Output the (X, Y) coordinate of the center of the cell containing the given text.  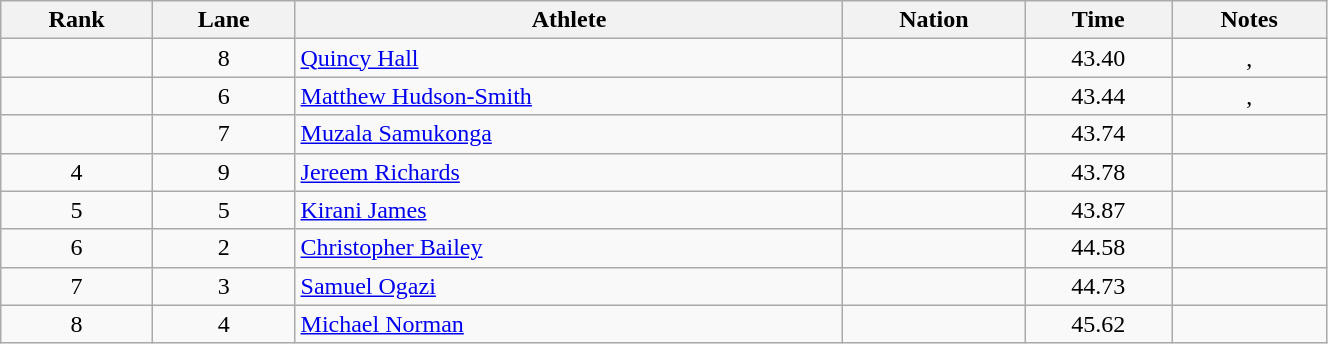
Quincy Hall (569, 58)
43.74 (1098, 134)
44.73 (1098, 286)
Time (1098, 20)
2 (224, 248)
Jereem Richards (569, 172)
Lane (224, 20)
9 (224, 172)
43.44 (1098, 96)
43.87 (1098, 210)
Christopher Bailey (569, 248)
Notes (1250, 20)
43.40 (1098, 58)
45.62 (1098, 324)
Samuel Ogazi (569, 286)
43.78 (1098, 172)
Muzala Samukonga (569, 134)
Matthew Hudson-Smith (569, 96)
Kirani James (569, 210)
Athlete (569, 20)
Michael Norman (569, 324)
Rank (77, 20)
44.58 (1098, 248)
Nation (934, 20)
3 (224, 286)
